Find where the given text appears and provide that cell's center as [x, y] coordinate. 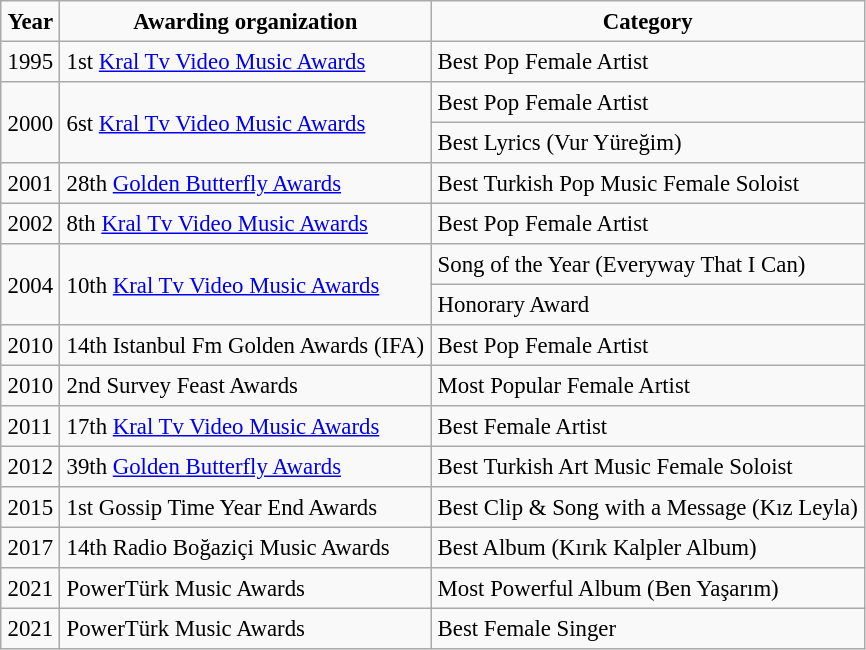
2015 [30, 507]
Year [30, 21]
8th Kral Tv Video Music Awards [246, 223]
Most Powerful Album (Ben Yaşarım) [648, 588]
2002 [30, 223]
Best Album (Kırık Kalpler Album) [648, 547]
Most Popular Female Artist [648, 385]
Best Turkish Pop Music Female Soloist [648, 183]
Honorary Award [648, 304]
14th Radio Boğaziçi Music Awards [246, 547]
1st Gossip Time Year End Awards [246, 507]
39th Golden Butterfly Awards [246, 466]
2012 [30, 466]
6st Kral Tv Video Music Awards [246, 122]
2011 [30, 426]
2004 [30, 284]
Awarding organization [246, 21]
Song of the Year (Everyway That I Can) [648, 264]
2001 [30, 183]
Best Turkish Art Music Female Soloist [648, 466]
Best Clip & Song with a Message (Kız Leyla) [648, 507]
1995 [30, 61]
Best Female Singer [648, 628]
1st Kral Tv Video Music Awards [246, 61]
Best Female Artist [648, 426]
10th Kral Tv Video Music Awards [246, 284]
14th Istanbul Fm Golden Awards (IFA) [246, 345]
2nd Survey Feast Awards [246, 385]
Category [648, 21]
17th Kral Tv Video Music Awards [246, 426]
Best Lyrics (Vur Yüreğim) [648, 142]
28th Golden Butterfly Awards [246, 183]
2017 [30, 547]
2000 [30, 122]
